Determine the (x, y) coordinate at the center of the cell enclosing the given text.  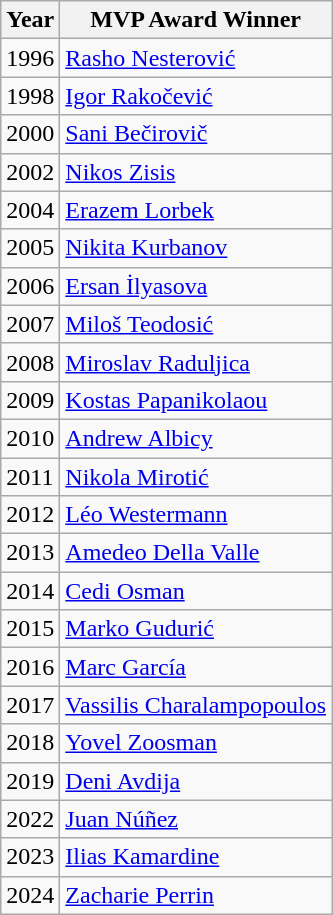
Ilias Kamardine (196, 857)
1998 (30, 96)
Juan Núñez (196, 819)
2015 (30, 629)
Kostas Papanikolaou (196, 400)
2004 (30, 210)
2024 (30, 895)
2023 (30, 857)
2010 (30, 438)
2018 (30, 743)
2013 (30, 553)
2011 (30, 477)
2008 (30, 362)
Léo Westermann (196, 515)
Rasho Nesterović (196, 58)
2016 (30, 667)
Nikola Mirotić (196, 477)
2019 (30, 781)
Year (30, 20)
Nikos Zisis (196, 172)
Yovel Zoosman (196, 743)
2009 (30, 400)
1996 (30, 58)
2012 (30, 515)
Erazem Lorbek (196, 210)
Zacharie Perrin (196, 895)
2002 (30, 172)
Vassilis Charalampopoulos (196, 705)
Miloš Teodosić (196, 324)
Igor Rakočević (196, 96)
2007 (30, 324)
MVP Award Winner (196, 20)
Ersan İlyasova (196, 286)
Nikita Kurbanov (196, 248)
Miroslav Raduljica (196, 362)
2014 (30, 591)
2005 (30, 248)
Deni Avdija (196, 781)
Marko Gudurić (196, 629)
Marc García (196, 667)
2000 (30, 134)
Amedeo Della Valle (196, 553)
2017 (30, 705)
Sani Bečirovič (196, 134)
Cedi Osman (196, 591)
Andrew Albicy (196, 438)
2006 (30, 286)
2022 (30, 819)
